Locate the cell with the specified text and output its (X, Y) center coordinate. 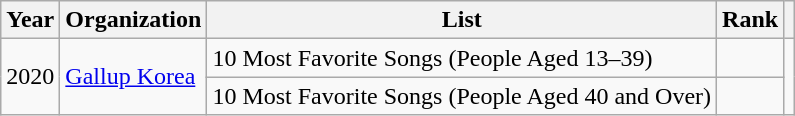
10 Most Favorite Songs (People Aged 13–39) (462, 58)
Gallup Korea (134, 77)
10 Most Favorite Songs (People Aged 40 and Over) (462, 96)
Organization (134, 20)
Rank (750, 20)
2020 (30, 77)
Year (30, 20)
List (462, 20)
